Pinpoint the cell where the given text exists, returning its (X, Y) midpoint coordinate. 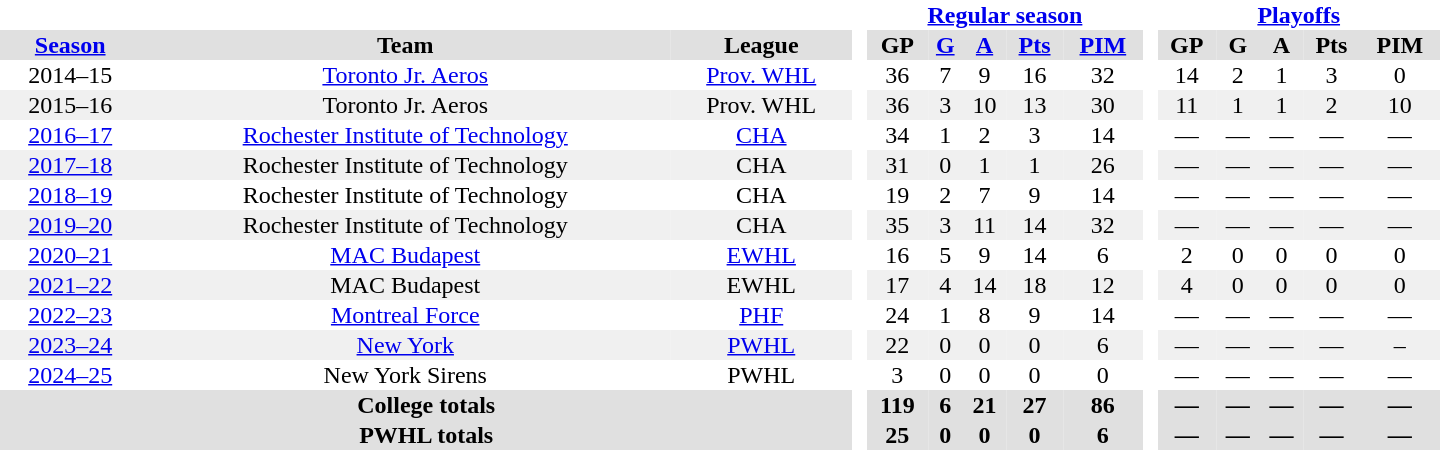
PWHL totals (426, 435)
17 (898, 285)
Playoffs (1298, 15)
– (1400, 345)
8 (985, 315)
2024–25 (70, 375)
27 (1034, 405)
League (761, 45)
2015–16 (70, 105)
2019–20 (70, 225)
New York (405, 345)
30 (1103, 105)
2021–22 (70, 285)
18 (1034, 285)
2022–23 (70, 315)
24 (898, 315)
19 (898, 195)
21 (985, 405)
2014–15 (70, 75)
Season (70, 45)
2016–17 (70, 135)
34 (898, 135)
5 (946, 255)
12 (1103, 285)
22 (898, 345)
Team (405, 45)
31 (898, 165)
PHF (761, 315)
119 (898, 405)
86 (1103, 405)
Montreal Force (405, 315)
Regular season (1005, 15)
26 (1103, 165)
College totals (426, 405)
2023–24 (70, 345)
13 (1034, 105)
New York Sirens (405, 375)
35 (898, 225)
2020–21 (70, 255)
2017–18 (70, 165)
2018–19 (70, 195)
25 (898, 435)
